Detect which cell encompasses the target text, then output its (x, y) center coordinate. 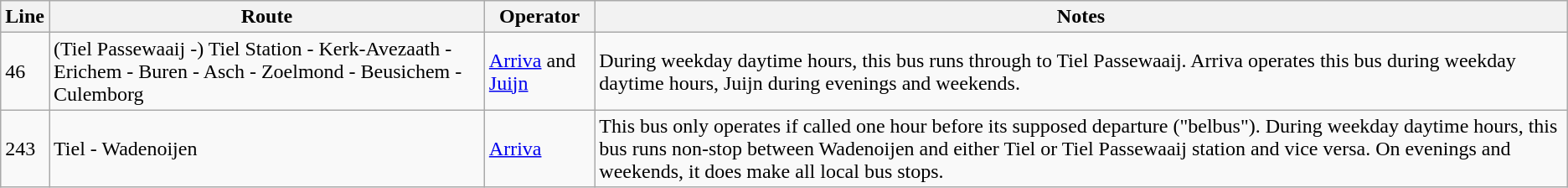
(Tiel Passewaaij -) Tiel Station - Kerk-Avezaath - Erichem - Buren - Asch - Zoelmond - Beusichem - Culemborg (266, 71)
Operator (539, 17)
Notes (1081, 17)
Tiel - Wadenoijen (266, 149)
46 (25, 71)
Route (266, 17)
243 (25, 149)
Line (25, 17)
Arriva (539, 149)
Arriva and Juijn (539, 71)
